For the text-containing cell, return its midpoint in (X, Y) coordinate format. 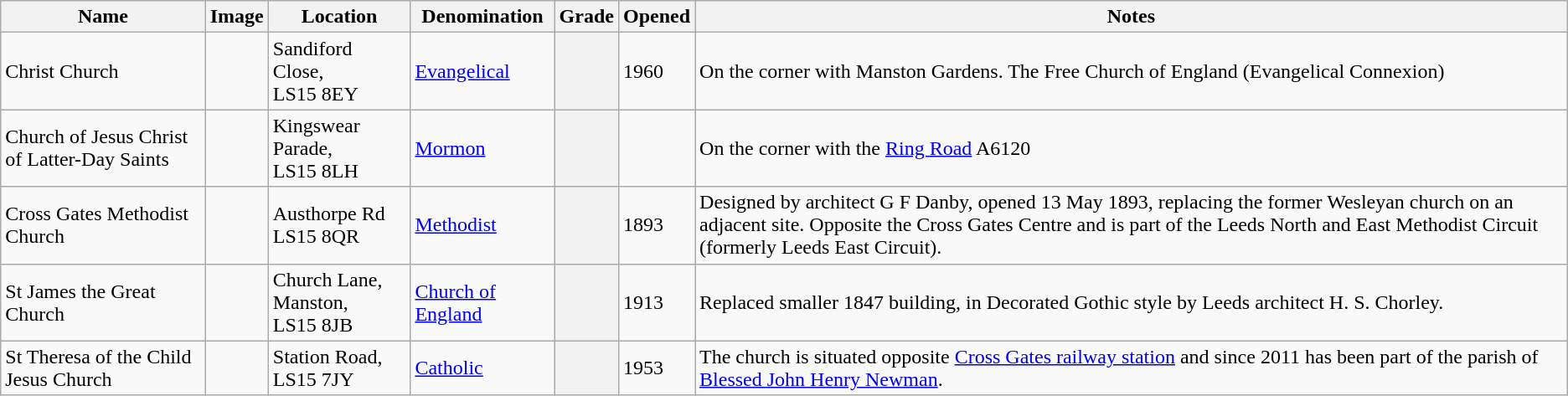
St Theresa of the Child Jesus Church (103, 368)
Image (236, 17)
Evangelical (482, 71)
The church is situated opposite Cross Gates railway station and since 2011 has been part of the parish of Blessed John Henry Newman. (1132, 368)
Denomination (482, 17)
Mormon (482, 148)
1893 (657, 225)
Name (103, 17)
Replaced smaller 1847 building, in Decorated Gothic style by Leeds architect H. S. Chorley. (1132, 302)
Kingswear Parade,LS15 8LH (339, 148)
Opened (657, 17)
Methodist (482, 225)
Station Road, LS15 7JY (339, 368)
Church of England (482, 302)
Christ Church (103, 71)
On the corner with the Ring Road A6120 (1132, 148)
Catholic (482, 368)
Location (339, 17)
Church of Jesus Christ of Latter-Day Saints (103, 148)
1913 (657, 302)
Grade (586, 17)
1953 (657, 368)
On the corner with Manston Gardens. The Free Church of England (Evangelical Connexion) (1132, 71)
Sandiford Close,LS15 8EY (339, 71)
St James the Great Church (103, 302)
Notes (1132, 17)
Church Lane, Manston,LS15 8JB (339, 302)
Austhorpe RdLS15 8QR (339, 225)
1960 (657, 71)
Cross Gates Methodist Church (103, 225)
